Determine the [X, Y] coordinate at the center of the cell enclosing the given text.  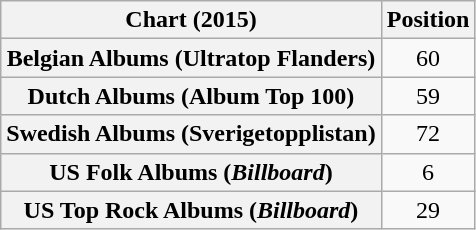
Dutch Albums (Album Top 100) [191, 96]
72 [428, 134]
6 [428, 172]
US Top Rock Albums (Billboard) [191, 210]
Swedish Albums (Sverigetopplistan) [191, 134]
Belgian Albums (Ultratop Flanders) [191, 58]
US Folk Albums (Billboard) [191, 172]
59 [428, 96]
29 [428, 210]
60 [428, 58]
Position [428, 20]
Chart (2015) [191, 20]
